Detect which cell encompasses the target text, then output its (x, y) center coordinate. 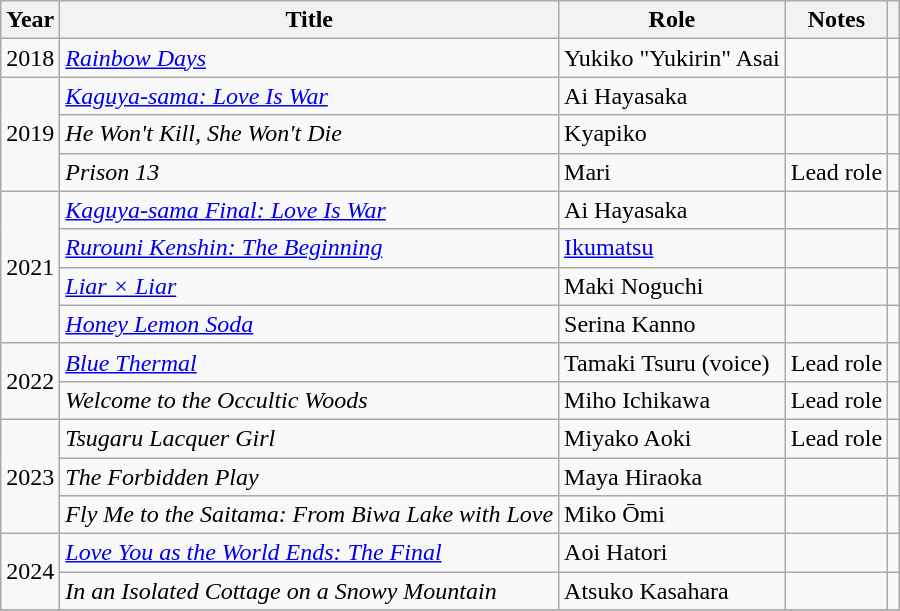
2019 (30, 134)
Miko Ōmi (672, 515)
Title (310, 20)
2022 (30, 381)
Atsuko Kasahara (672, 591)
Ikumatsu (672, 248)
Kyapiko (672, 134)
Prison 13 (310, 172)
Aoi Hatori (672, 553)
Role (672, 20)
Yukiko "Yukirin" Asai (672, 58)
The Forbidden Play (310, 477)
In an Isolated Cottage on a Snowy Mountain (310, 591)
Miyako Aoki (672, 438)
2024 (30, 572)
2021 (30, 267)
Tsugaru Lacquer Girl (310, 438)
Welcome to the Occultic Woods (310, 400)
He Won't Kill, She Won't Die (310, 134)
2018 (30, 58)
Kaguya-sama: Love Is War (310, 96)
Notes (836, 20)
Serina Kanno (672, 324)
2023 (30, 476)
Blue Thermal (310, 362)
Rainbow Days (310, 58)
Love You as the World Ends: The Final (310, 553)
Maki Noguchi (672, 286)
Miho Ichikawa (672, 400)
Kaguya-sama Final: Love Is War (310, 210)
Mari (672, 172)
Fly Me to the Saitama: From Biwa Lake with Love (310, 515)
Tamaki Tsuru (voice) (672, 362)
Liar × Liar (310, 286)
Maya Hiraoka (672, 477)
Rurouni Kenshin: The Beginning (310, 248)
Year (30, 20)
Honey Lemon Soda (310, 324)
